From the cell containing the given text, extract its center point as (X, Y) coordinate. 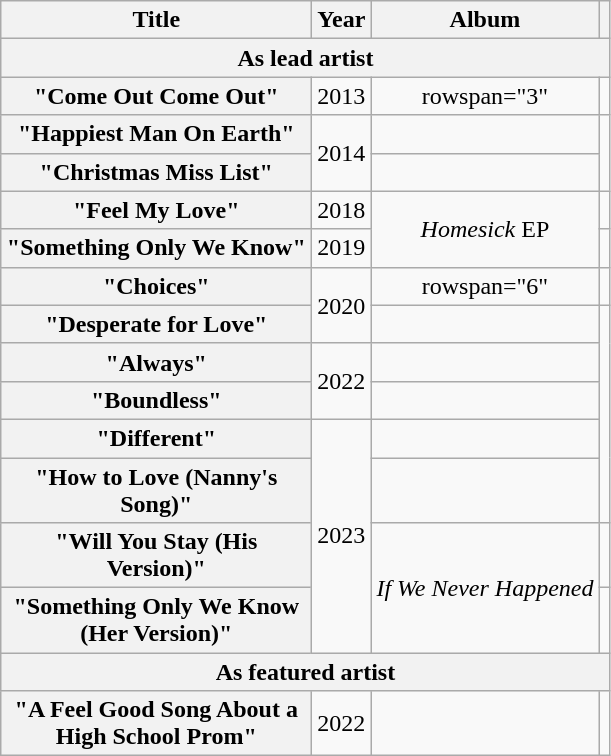
"Christmas Miss List" (156, 172)
"How to Love (Nanny's Song)" (156, 490)
Homesick EP (485, 229)
As featured artist (306, 672)
"A Feel Good Song About a High School Prom" (156, 724)
2019 (342, 248)
2013 (342, 96)
"Boundless" (156, 400)
"Different" (156, 438)
"Feel My Love" (156, 210)
"Something Only We Know (Her Version)" (156, 620)
Album (485, 20)
rowspan="6" (485, 286)
2020 (342, 305)
2014 (342, 153)
"Come Out Come Out" (156, 96)
"Desperate for Love" (156, 324)
2018 (342, 210)
Title (156, 20)
As lead artist (306, 58)
rowspan="3" (485, 96)
"Something Only We Know" (156, 248)
"Happiest Man On Earth" (156, 134)
"Will You Stay (His Version)" (156, 556)
2023 (342, 536)
"Choices" (156, 286)
Year (342, 20)
"Always" (156, 362)
If We Never Happened (485, 588)
